Detect which cell encompasses the target text, then output its (X, Y) center coordinate. 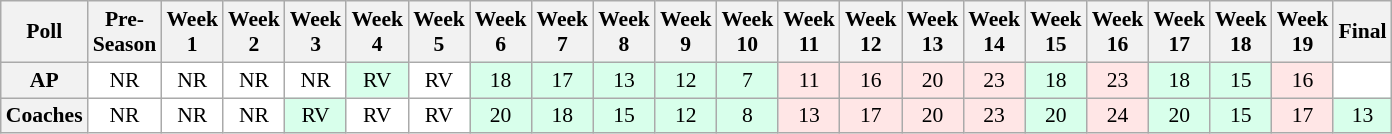
Final (1362, 32)
Week2 (254, 32)
11 (809, 80)
Week12 (871, 32)
7 (748, 80)
24 (1118, 116)
Week17 (1179, 32)
AP (44, 80)
Week6 (501, 32)
Week4 (377, 32)
Poll (44, 32)
Coaches (44, 116)
8 (748, 116)
Week14 (994, 32)
Week15 (1056, 32)
Week16 (1118, 32)
Pre-Season (125, 32)
Week7 (562, 32)
Week19 (1303, 32)
Week10 (748, 32)
Week3 (316, 32)
Week13 (933, 32)
Week9 (686, 32)
Week8 (624, 32)
Week1 (192, 32)
Week18 (1241, 32)
Week11 (809, 32)
Week5 (439, 32)
